For the text-containing cell, return its midpoint in (X, Y) coordinate format. 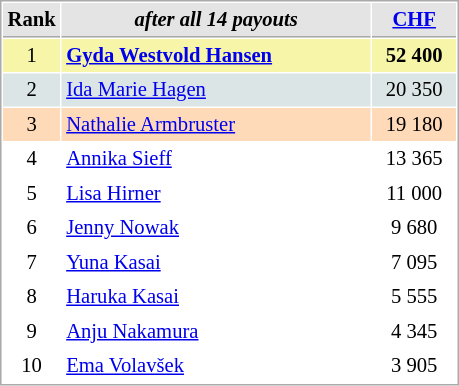
3 905 (414, 366)
9 (32, 332)
8 (32, 296)
CHF (414, 20)
Jenny Nowak (216, 228)
6 (32, 228)
Yuna Kasai (216, 262)
1 (32, 56)
5 555 (414, 296)
Ema Volavšek (216, 366)
Lisa Hirner (216, 194)
19 180 (414, 124)
Anju Nakamura (216, 332)
2 (32, 90)
Nathalie Armbruster (216, 124)
Ida Marie Hagen (216, 90)
after all 14 payouts (216, 20)
9 680 (414, 228)
7 (32, 262)
10 (32, 366)
Gyda Westvold Hansen (216, 56)
5 (32, 194)
52 400 (414, 56)
4 345 (414, 332)
13 365 (414, 158)
Haruka Kasai (216, 296)
11 000 (414, 194)
Rank (32, 20)
4 (32, 158)
3 (32, 124)
Annika Sieff (216, 158)
20 350 (414, 90)
7 095 (414, 262)
